For the text-containing cell, return its midpoint in (X, Y) coordinate format. 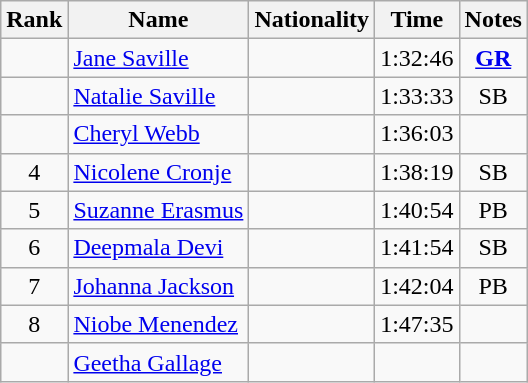
Name (158, 20)
6 (34, 248)
Niobe Menendez (158, 324)
1:41:54 (417, 248)
1:33:33 (417, 96)
Geetha Gallage (158, 362)
Johanna Jackson (158, 286)
Deepmala Devi (158, 248)
7 (34, 286)
4 (34, 172)
Jane Saville (158, 58)
8 (34, 324)
1:40:54 (417, 210)
Nicolene Cronje (158, 172)
Nationality (312, 20)
5 (34, 210)
Natalie Saville (158, 96)
GR (493, 58)
Suzanne Erasmus (158, 210)
1:38:19 (417, 172)
Rank (34, 20)
Cheryl Webb (158, 134)
Time (417, 20)
1:47:35 (417, 324)
1:32:46 (417, 58)
Notes (493, 20)
1:42:04 (417, 286)
1:36:03 (417, 134)
